Search for the cell housing the specified text and yield its (X, Y) center coordinate. 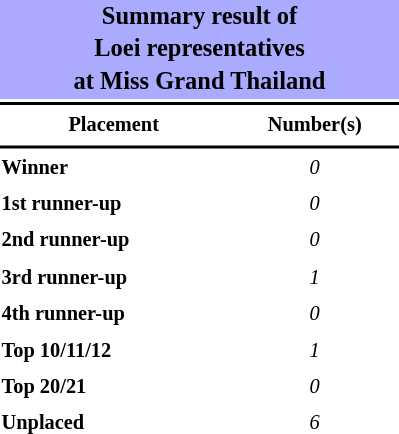
Top 20/21 (114, 387)
Winner (114, 168)
Placement (114, 125)
3rd runner-up (114, 278)
4th runner-up (114, 314)
Top 10/11/12 (114, 351)
1st runner-up (114, 204)
2nd runner-up (114, 241)
Summary result ofLoei representativesat Miss Grand Thailand (200, 50)
Number(s) (314, 125)
